From the cell containing the given text, extract its center point as [x, y] coordinate. 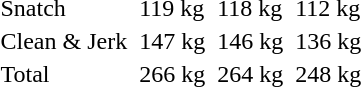
146 kg [250, 41]
147 kg [172, 41]
